Return the (X, Y) coordinate for the center point of the cell that contains the specified text.  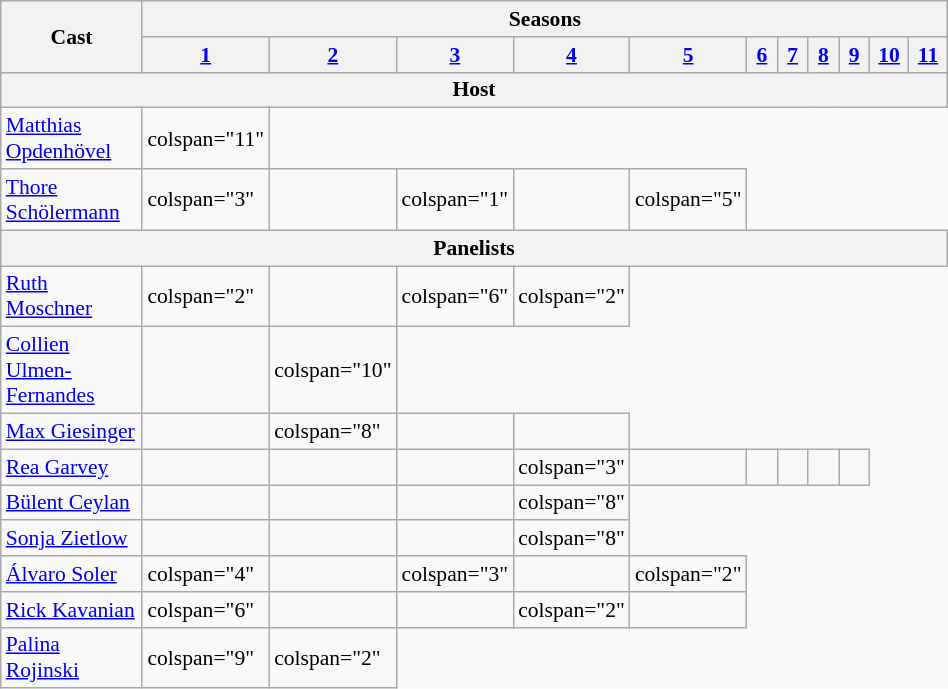
colspan="10" (332, 370)
4 (572, 55)
Sonja Zietlow (72, 539)
7 (792, 55)
Cast (72, 36)
Álvaro Soler (72, 574)
colspan="4" (206, 574)
colspan="9" (206, 658)
5 (688, 55)
1 (206, 55)
colspan="1" (456, 200)
2 (332, 55)
Thore Schölermann (72, 200)
6 (762, 55)
Bülent Ceylan (72, 503)
colspan="11" (206, 138)
Rick Kavanian (72, 610)
3 (456, 55)
Palina Rojinski (72, 658)
11 (928, 55)
Host (474, 90)
Panelists (474, 248)
Rea Garvey (72, 467)
Ruth Moschner (72, 296)
10 (888, 55)
Seasons (544, 19)
Max Giesinger (72, 432)
Collien Ulmen-Fernandes (72, 370)
colspan="5" (688, 200)
Matthias Opdenhövel (72, 138)
9 (854, 55)
8 (824, 55)
